Find where the given text appears and provide that cell's center as [X, Y] coordinate. 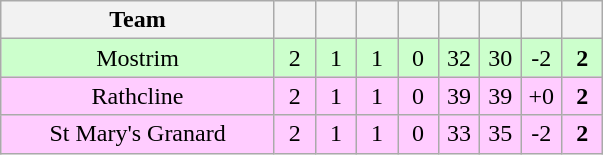
Rathcline [138, 96]
Team [138, 20]
+0 [542, 96]
32 [460, 58]
35 [500, 134]
St Mary's Granard [138, 134]
30 [500, 58]
33 [460, 134]
Mostrim [138, 58]
